Extract the [X, Y] coordinate from the center of the cell holding the provided text.  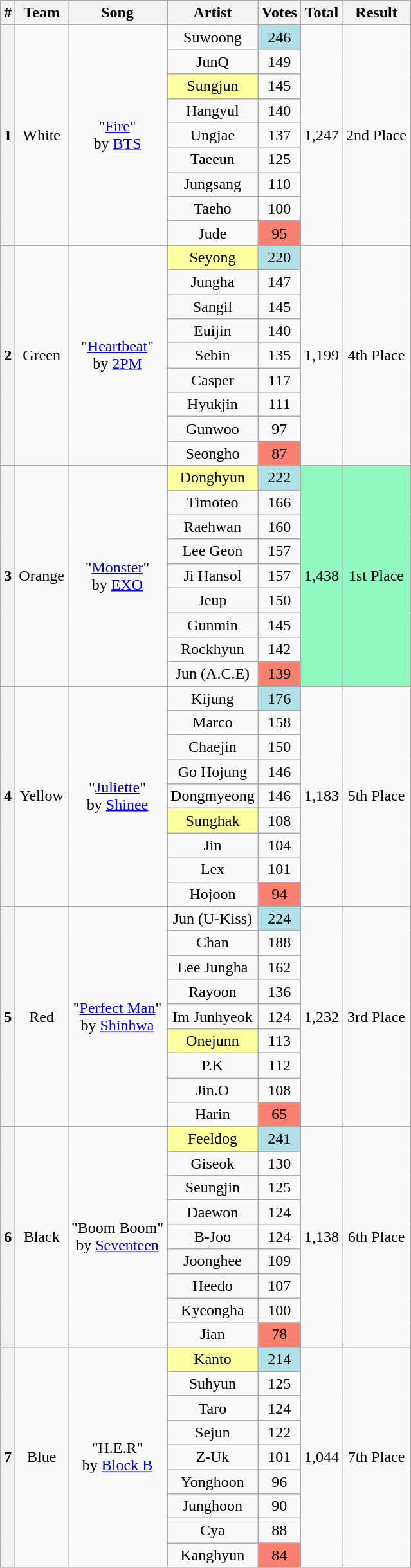
Taeeun [213, 160]
87 [279, 453]
109 [279, 1261]
135 [279, 356]
1,199 [322, 355]
Euijin [213, 331]
Raehwan [213, 527]
Marco [213, 723]
Jude [213, 233]
Artist [213, 13]
1st Place [376, 576]
188 [279, 943]
"Fire" by BTS [118, 135]
5 [8, 1016]
"Perfect Man" by Shinhwa [118, 1016]
1,247 [322, 135]
Lex [213, 870]
3rd Place [376, 1016]
6 [8, 1237]
Giseok [213, 1163]
Sangil [213, 307]
5th Place [376, 796]
176 [279, 698]
Jian [213, 1335]
Kanghyun [213, 1555]
110 [279, 184]
Chaejin [213, 747]
Heedo [213, 1286]
Kijung [213, 698]
Rockhyun [213, 649]
1,232 [322, 1016]
"Juliette" by Shinee [118, 796]
Seongho [213, 453]
Daewon [213, 1212]
241 [279, 1139]
95 [279, 233]
Lee Jungha [213, 967]
Seungjin [213, 1188]
Lee Geon [213, 551]
4 [8, 796]
78 [279, 1335]
Votes [279, 13]
139 [279, 673]
Joonghee [213, 1261]
1,044 [322, 1457]
Cya [213, 1531]
Jin [213, 845]
158 [279, 723]
220 [279, 257]
162 [279, 967]
104 [279, 845]
Kyeongha [213, 1310]
222 [279, 478]
2 [8, 355]
Go Hojung [213, 772]
Rayoon [213, 992]
88 [279, 1531]
Chan [213, 943]
Red [42, 1016]
B-Joo [213, 1237]
JunQ [213, 62]
Ji Hansol [213, 576]
Gunwoo [213, 429]
142 [279, 649]
Im Junhyeok [213, 1016]
4th Place [376, 355]
"Monster" by EXO [118, 576]
214 [279, 1359]
Dongmyeong [213, 796]
Suwoong [213, 37]
# [8, 13]
Black [42, 1237]
Jin.O [213, 1090]
Taeho [213, 208]
Hyukjin [213, 405]
1,438 [322, 576]
"Boom Boom" by Seventeen [118, 1237]
160 [279, 527]
Orange [42, 576]
149 [279, 62]
6th Place [376, 1237]
"H.E.R" by Block B [118, 1457]
7 [8, 1457]
Hojoon [213, 894]
117 [279, 380]
Hangyul [213, 111]
Jungsang [213, 184]
Sunghak [213, 821]
3 [8, 576]
1,183 [322, 796]
130 [279, 1163]
Yellow [42, 796]
Result [376, 13]
Green [42, 355]
Donghyun [213, 478]
Kanto [213, 1359]
122 [279, 1432]
107 [279, 1286]
"Heartbeat" by 2PM [118, 355]
Blue [42, 1457]
Total [322, 13]
Junghoon [213, 1506]
113 [279, 1041]
112 [279, 1065]
P.K [213, 1065]
137 [279, 135]
Sebin [213, 356]
Harin [213, 1115]
Z-Uk [213, 1457]
Seyong [213, 257]
2nd Place [376, 135]
Song [118, 13]
224 [279, 918]
111 [279, 405]
Casper [213, 380]
Jungha [213, 282]
1,138 [322, 1237]
166 [279, 502]
Feeldog [213, 1139]
97 [279, 429]
Team [42, 13]
246 [279, 37]
Sejun [213, 1432]
147 [279, 282]
Sungjun [213, 86]
Jeup [213, 600]
Ungjae [213, 135]
90 [279, 1506]
Onejunn [213, 1041]
84 [279, 1555]
White [42, 135]
7th Place [376, 1457]
1 [8, 135]
65 [279, 1115]
Jun (U-Kiss) [213, 918]
Jun (A.C.E) [213, 673]
Taro [213, 1408]
136 [279, 992]
Timoteo [213, 502]
Suhyun [213, 1383]
Gunmin [213, 624]
Yonghoon [213, 1481]
94 [279, 894]
96 [279, 1481]
